Pinpoint the cell where the given text exists, returning its (x, y) midpoint coordinate. 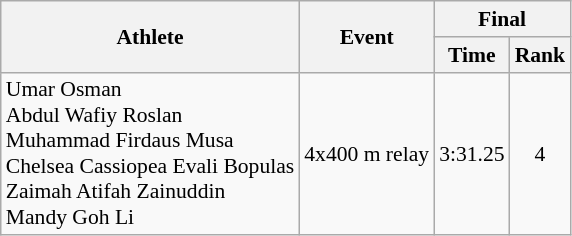
3:31.25 (472, 154)
4 (540, 154)
Time (472, 55)
Athlete (150, 36)
Umar OsmanAbdul Wafiy RoslanMuhammad Firdaus MusaChelsea Cassiopea Evali BopulasZaimah Atifah ZainuddinMandy Goh Li (150, 154)
4x400 m relay (366, 154)
Event (366, 36)
Rank (540, 55)
Final (502, 19)
